Output the (X, Y) coordinate of the center of the cell containing the given text.  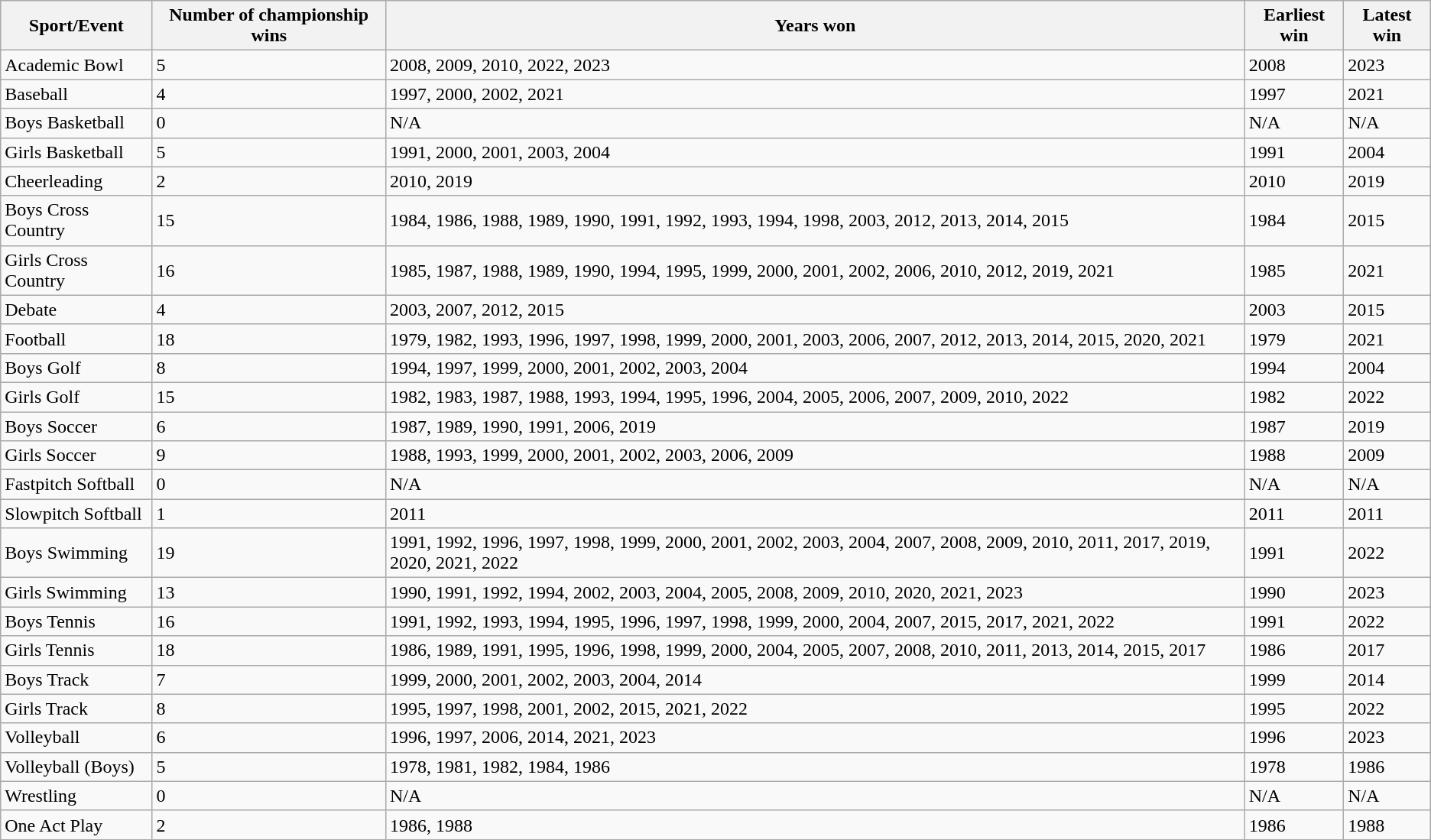
Fastpitch Softball (76, 485)
1999 (1293, 679)
Boys Basketball (76, 123)
1997, 2000, 2002, 2021 (815, 94)
1990 (1293, 592)
Sport/Event (76, 26)
1984 (1293, 220)
Girls Swimming (76, 592)
13 (269, 592)
1994 (1293, 368)
Years won (815, 26)
Boys Cross Country (76, 220)
1988, 1993, 1999, 2000, 2001, 2002, 2003, 2006, 2009 (815, 456)
Latest win (1387, 26)
Football (76, 339)
1985 (1293, 271)
1979 (1293, 339)
1995 (1293, 709)
2014 (1387, 679)
1996 (1293, 738)
7 (269, 679)
Baseball (76, 94)
1997 (1293, 94)
2003, 2007, 2012, 2015 (815, 310)
2003 (1293, 310)
2008 (1293, 65)
Wrestling (76, 796)
1979, 1982, 1993, 1996, 1997, 1998, 1999, 2000, 2001, 2003, 2006, 2007, 2012, 2013, 2014, 2015, 2020, 2021 (815, 339)
1987, 1989, 1990, 1991, 2006, 2019 (815, 426)
Girls Tennis (76, 650)
2017 (1387, 650)
Volleyball (Boys) (76, 767)
1987 (1293, 426)
1999, 2000, 2001, 2002, 2003, 2004, 2014 (815, 679)
1985, 1987, 1988, 1989, 1990, 1994, 1995, 1999, 2000, 2001, 2002, 2006, 2010, 2012, 2019, 2021 (815, 271)
1991, 1992, 1993, 1994, 1995, 1996, 1997, 1998, 1999, 2000, 2004, 2007, 2015, 2017, 2021, 2022 (815, 621)
Boys Swimming (76, 553)
One Act Play (76, 825)
1996, 1997, 2006, 2014, 2021, 2023 (815, 738)
1986, 1988 (815, 825)
Slowpitch Softball (76, 514)
1982 (1293, 397)
Boys Golf (76, 368)
2008, 2009, 2010, 2022, 2023 (815, 65)
1995, 1997, 1998, 2001, 2002, 2015, 2021, 2022 (815, 709)
2010, 2019 (815, 181)
1984, 1986, 1988, 1989, 1990, 1991, 1992, 1993, 1994, 1998, 2003, 2012, 2013, 2014, 2015 (815, 220)
19 (269, 553)
1986, 1989, 1991, 1995, 1996, 1998, 1999, 2000, 2004, 2005, 2007, 2008, 2010, 2011, 2013, 2014, 2015, 2017 (815, 650)
Girls Cross Country (76, 271)
Earliest win (1293, 26)
1978, 1981, 1982, 1984, 1986 (815, 767)
1 (269, 514)
Girls Track (76, 709)
1982, 1983, 1987, 1988, 1993, 1994, 1995, 1996, 2004, 2005, 2006, 2007, 2009, 2010, 2022 (815, 397)
Volleyball (76, 738)
Boys Soccer (76, 426)
1990, 1991, 1992, 1994, 2002, 2003, 2004, 2005, 2008, 2009, 2010, 2020, 2021, 2023 (815, 592)
Number of championship wins (269, 26)
9 (269, 456)
Debate (76, 310)
1991, 2000, 2001, 2003, 2004 (815, 152)
Girls Soccer (76, 456)
Girls Golf (76, 397)
Cheerleading (76, 181)
Boys Track (76, 679)
1991, 1992, 1996, 1997, 1998, 1999, 2000, 2001, 2002, 2003, 2004, 2007, 2008, 2009, 2010, 2011, 2017, 2019, 2020, 2021, 2022 (815, 553)
1978 (1293, 767)
Girls Basketball (76, 152)
Academic Bowl (76, 65)
Boys Tennis (76, 621)
2010 (1293, 181)
1994, 1997, 1999, 2000, 2001, 2002, 2003, 2004 (815, 368)
2009 (1387, 456)
